Find where the given text appears and provide that cell's center as [x, y] coordinate. 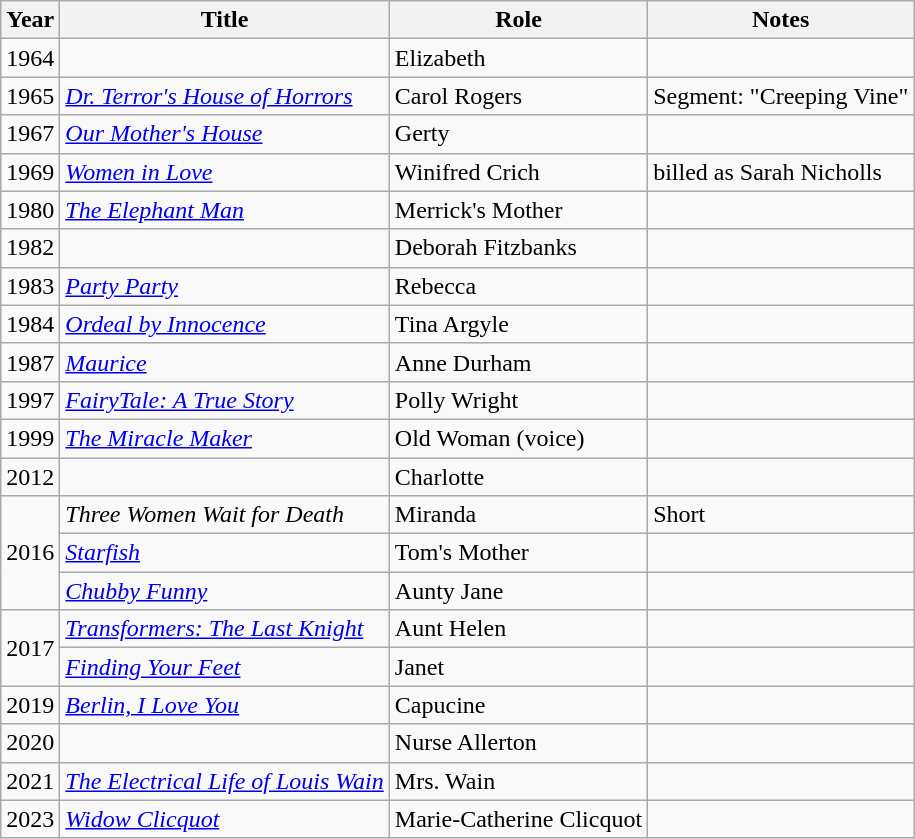
Miranda [518, 515]
Finding Your Feet [225, 667]
Anne Durham [518, 362]
Three Women Wait for Death [225, 515]
Polly Wright [518, 400]
Tom's Mother [518, 553]
1983 [30, 286]
Maurice [225, 362]
1997 [30, 400]
1984 [30, 324]
billed as Sarah Nicholls [781, 172]
Aunty Jane [518, 591]
Role [518, 20]
1964 [30, 58]
1969 [30, 172]
Deborah Fitzbanks [518, 248]
1982 [30, 248]
Short [781, 515]
The Elephant Man [225, 210]
Women in Love [225, 172]
Gerty [518, 134]
The Electrical Life of Louis Wain [225, 781]
1999 [30, 438]
Transformers: The Last Knight [225, 629]
Notes [781, 20]
Widow Clicquot [225, 819]
Ordeal by Innocence [225, 324]
Capucine [518, 705]
Nurse Allerton [518, 743]
Marie-Catherine Clicquot [518, 819]
The Miracle Maker [225, 438]
Title [225, 20]
2023 [30, 819]
1967 [30, 134]
Party Party [225, 286]
Starfish [225, 553]
Aunt Helen [518, 629]
Chubby Funny [225, 591]
Mrs. Wain [518, 781]
Berlin, I Love You [225, 705]
Tina Argyle [518, 324]
Our Mother's House [225, 134]
Elizabeth [518, 58]
Janet [518, 667]
1980 [30, 210]
Merrick's Mother [518, 210]
Year [30, 20]
Dr. Terror's House of Horrors [225, 96]
1987 [30, 362]
Segment: "Creeping Vine" [781, 96]
2021 [30, 781]
2020 [30, 743]
Old Woman (voice) [518, 438]
Rebecca [518, 286]
2017 [30, 648]
2019 [30, 705]
Carol Rogers [518, 96]
FairyTale: A True Story [225, 400]
2016 [30, 553]
2012 [30, 477]
Charlotte [518, 477]
Winifred Crich [518, 172]
1965 [30, 96]
